Identify which cell holds the provided text, then report its [X, Y] central coordinate. 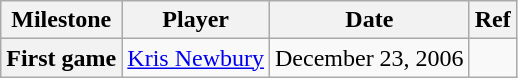
Player [196, 20]
Ref [492, 20]
Milestone [62, 20]
Date [369, 20]
First game [62, 58]
Kris Newbury [196, 58]
December 23, 2006 [369, 58]
